Identify which cell holds the provided text, then report its [X, Y] central coordinate. 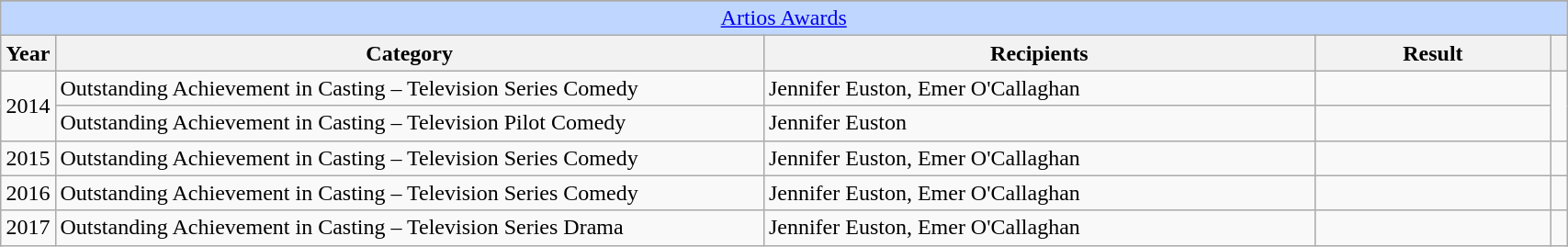
Year [28, 53]
Result [1433, 53]
2016 [28, 193]
2017 [28, 228]
2014 [28, 106]
Outstanding Achievement in Casting – Television Series Drama [410, 228]
2015 [28, 158]
Artios Awards [784, 18]
Recipients [1039, 53]
Outstanding Achievement in Casting – Television Pilot Comedy [410, 123]
Jennifer Euston [1039, 123]
Category [410, 53]
